Return [x, y] of the center of cell containing provided text 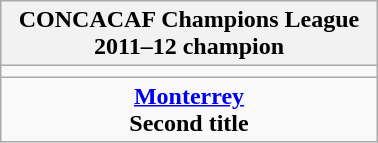
CONCACAF Champions League2011–12 champion [189, 34]
MonterreySecond title [189, 110]
